Return [X, Y] of the center of cell containing provided text 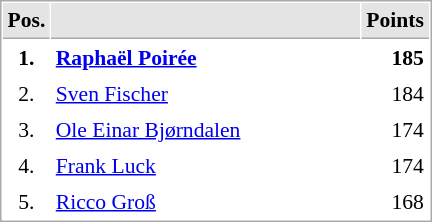
2. [26, 93]
3. [26, 129]
4. [26, 165]
Ole Einar Bjørndalen [206, 129]
Raphaël Poirée [206, 57]
Sven Fischer [206, 93]
5. [26, 201]
Frank Luck [206, 165]
Points [396, 21]
Ricco Groß [206, 201]
184 [396, 93]
185 [396, 57]
Pos. [26, 21]
1. [26, 57]
168 [396, 201]
